Provide the (X, Y) coordinate of the cell's center where the given text is located.  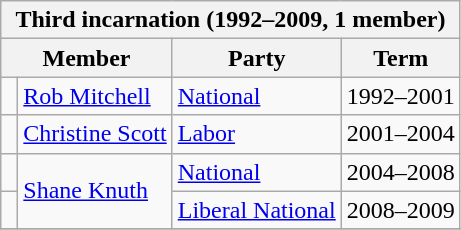
2008–2009 (400, 210)
Member (86, 58)
Party (256, 58)
Christine Scott (95, 134)
Shane Knuth (95, 191)
2004–2008 (400, 172)
Rob Mitchell (95, 96)
Term (400, 58)
Liberal National (256, 210)
Third incarnation (1992–2009, 1 member) (231, 20)
1992–2001 (400, 96)
2001–2004 (400, 134)
Labor (256, 134)
